Pinpoint the cell where the given text exists, returning its [X, Y] midpoint coordinate. 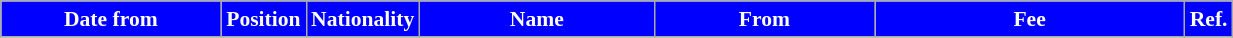
From [764, 19]
Date from [111, 19]
Nationality [362, 19]
Name [536, 19]
Position [264, 19]
Ref. [1209, 19]
Fee [1030, 19]
